Determine the (x, y) coordinate at the center of the cell enclosing the given text.  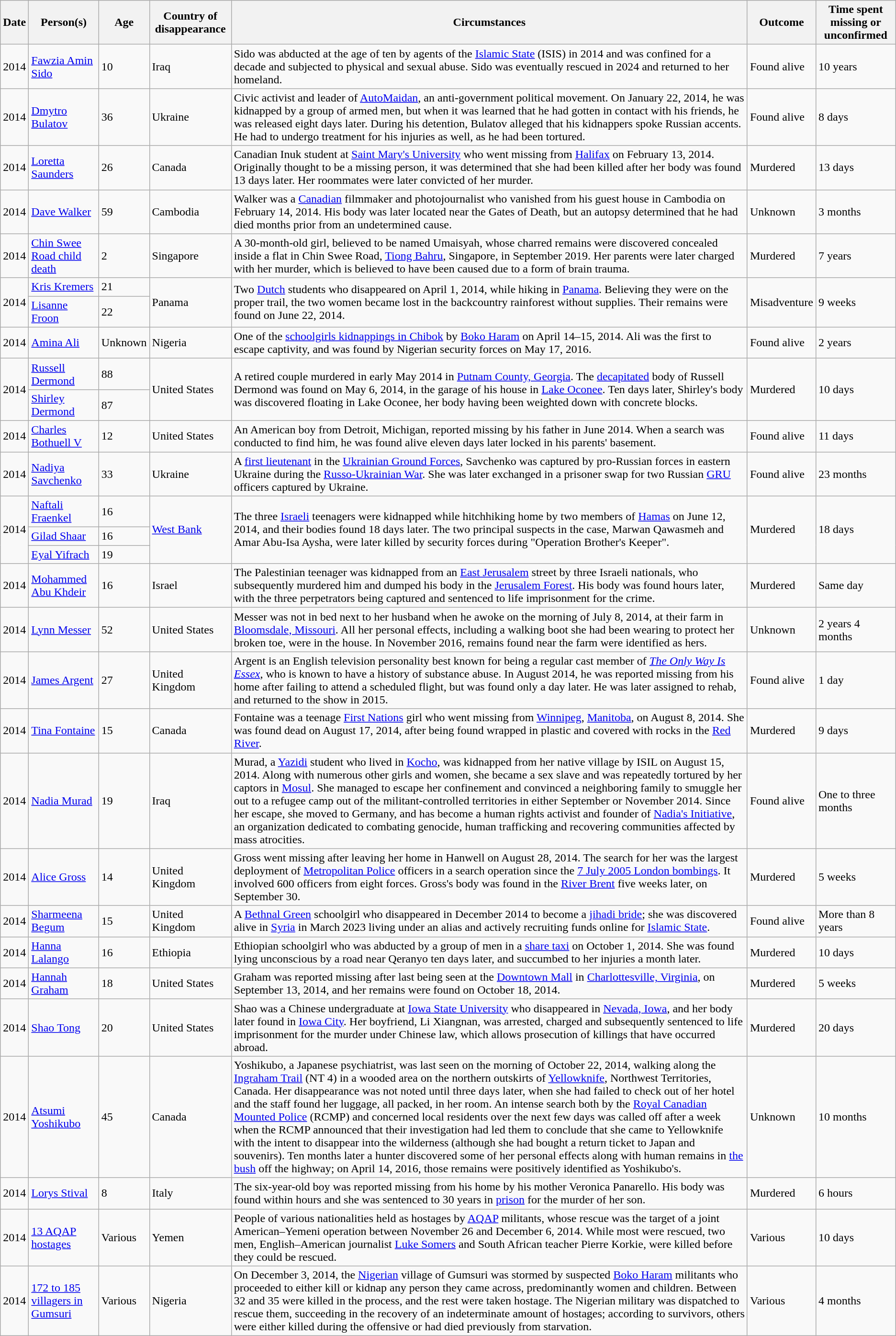
18 days (856, 530)
Lisanne Froon (64, 311)
Charles Bothuell V (64, 436)
Misadventure (781, 303)
Lorys Stival (64, 1193)
52 (124, 630)
Cambodia (190, 212)
Gilad Shaar (64, 536)
Panama (190, 303)
Person(s) (64, 23)
Age (124, 23)
8 days (856, 117)
Fawzia Amin Sido (64, 67)
Dmytro Bulatov (64, 117)
45 (124, 1117)
Atsumi Yoshikubo (64, 1117)
59 (124, 212)
Kris Kremers (64, 287)
Alice Gross (64, 877)
Outcome (781, 23)
Russell Dermond (64, 374)
James Argent (64, 680)
33 (124, 474)
4 months (856, 1301)
13 days (856, 168)
Circumstances (489, 23)
27 (124, 680)
Shao Tong (64, 1028)
Nadia Murad (64, 801)
Eyal Yifrach (64, 555)
Ethiopia (190, 952)
2 (124, 256)
22 (124, 311)
6 hours (856, 1193)
West Bank (190, 530)
172 to 185 villagers in Gumsuri (64, 1301)
2 years (856, 343)
9 days (856, 731)
1 day (856, 680)
18 (124, 984)
20 days (856, 1028)
Country of disappearance (190, 23)
Date (14, 23)
Nadiya Savchenko (64, 474)
Chin Swee Road child death (64, 256)
20 (124, 1028)
10 (124, 67)
Dave Walker (64, 212)
14 (124, 877)
Israel (190, 586)
Sharmeena Begum (64, 921)
2 years 4 months (856, 630)
Amina Ali (64, 343)
Singapore (190, 256)
36 (124, 117)
10 years (856, 67)
Tina Fontaine (64, 731)
Mohammed Abu Khdeir (64, 586)
Lynn Messer (64, 630)
23 months (856, 474)
87 (124, 405)
10 months (856, 1117)
12 (124, 436)
7 years (856, 256)
3 months (856, 212)
Shirley Dermond (64, 405)
8 (124, 1193)
Italy (190, 1193)
Time spent missing or unconfirmed (856, 23)
9 weeks (856, 303)
11 days (856, 436)
Yemen (190, 1237)
Hannah Graham (64, 984)
13 AQAP hostages (64, 1237)
Hanna Lalango (64, 952)
Naftali Fraenkel (64, 511)
More than 8 years (856, 921)
One to three months (856, 801)
21 (124, 287)
88 (124, 374)
Loretta Saunders (64, 168)
26 (124, 168)
Same day (856, 586)
